Capture the cell that displays the provided text and extract its (X, Y) central coordinate. 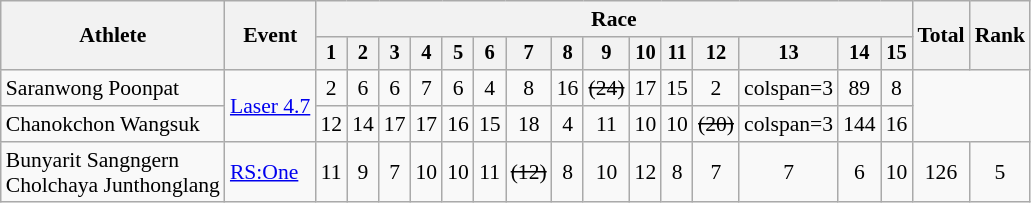
Rank (1000, 36)
Race (614, 19)
89 (860, 88)
(24) (606, 88)
18 (529, 124)
Chanokchon Wangsuk (113, 124)
3 (395, 54)
Athlete (113, 36)
Saranwong Poonpat (113, 88)
Total (940, 36)
1 (331, 54)
13 (788, 54)
126 (940, 172)
Bunyarit SangngernCholchaya Junthonglang (113, 172)
Laser 4.7 (270, 106)
(12) (529, 172)
(20) (716, 124)
RS:One (270, 172)
144 (860, 124)
Event (270, 36)
